Find where the given text appears and provide that cell's center as (X, Y) coordinate. 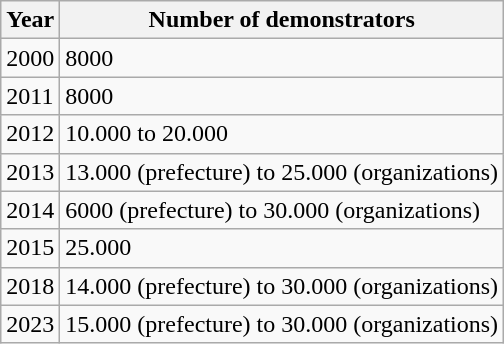
2018 (30, 286)
15.000 (prefecture) to 30.000 (organizations) (282, 324)
2000 (30, 58)
Year (30, 20)
2012 (30, 134)
Number of demonstrators (282, 20)
14.000 (prefecture) to 30.000 (organizations) (282, 286)
6000 (prefecture) to 30.000 (organizations) (282, 210)
2014 (30, 210)
2015 (30, 248)
2011 (30, 96)
2013 (30, 172)
10.000 to 20.000 (282, 134)
13.000 (prefecture) to 25.000 (organizations) (282, 172)
25.000 (282, 248)
2023 (30, 324)
